Capture the cell that displays the provided text and extract its [x, y] central coordinate. 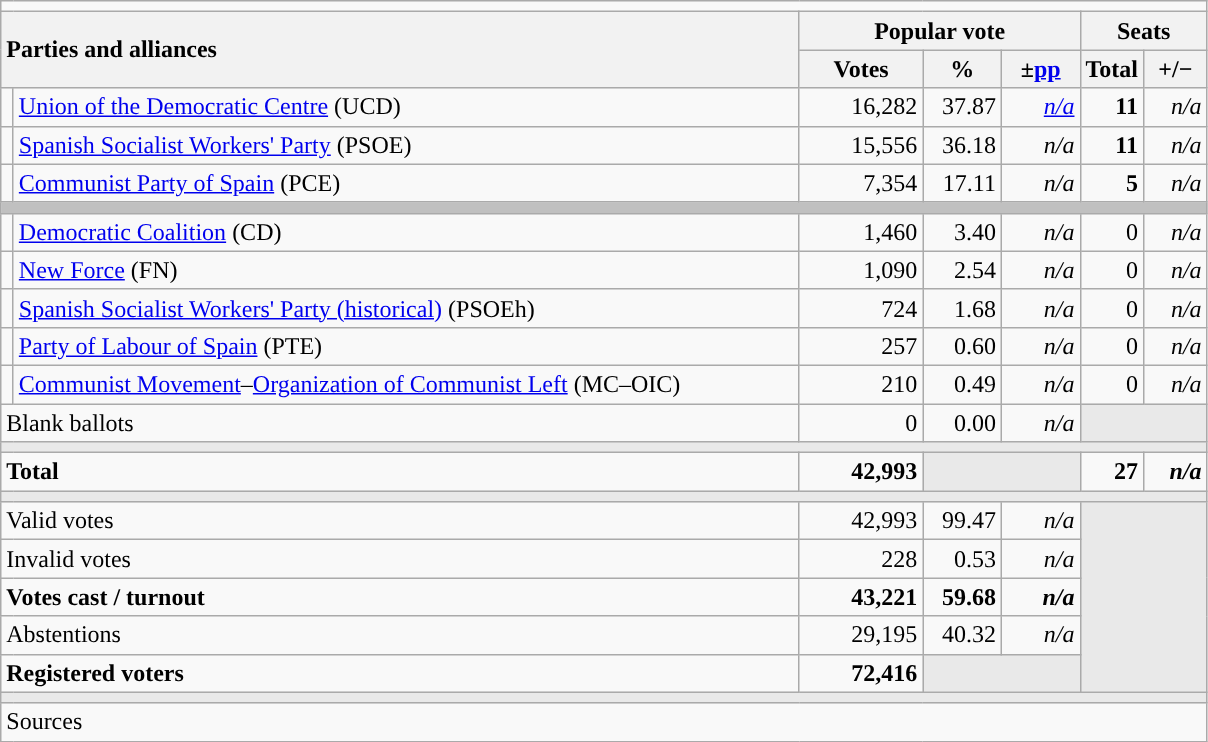
17.11 [962, 183]
228 [861, 559]
37.87 [962, 107]
43,221 [861, 597]
210 [861, 384]
New Force (FN) [406, 270]
1,090 [861, 270]
Communist Party of Spain (PCE) [406, 183]
99.47 [962, 521]
40.32 [962, 635]
2.54 [962, 270]
Popular vote [940, 31]
0.53 [962, 559]
36.18 [962, 145]
5 [1112, 183]
Spanish Socialist Workers' Party (PSOE) [406, 145]
Party of Labour of Spain (PTE) [406, 346]
0.60 [962, 346]
% [962, 69]
3.40 [962, 232]
Invalid votes [400, 559]
Spanish Socialist Workers' Party (historical) (PSOEh) [406, 308]
Seats [1144, 31]
Union of the Democratic Centre (UCD) [406, 107]
1.68 [962, 308]
1,460 [861, 232]
0.00 [962, 423]
Democratic Coalition (CD) [406, 232]
Sources [604, 722]
27 [1112, 472]
±pp [1040, 69]
Parties and alliances [400, 50]
59.68 [962, 597]
Blank ballots [400, 423]
+/− [1176, 69]
29,195 [861, 635]
Abstentions [400, 635]
Votes cast / turnout [400, 597]
16,282 [861, 107]
0.49 [962, 384]
Valid votes [400, 521]
Registered voters [400, 673]
72,416 [861, 673]
724 [861, 308]
Votes [861, 69]
Communist Movement–Organization of Communist Left (MC–OIC) [406, 384]
15,556 [861, 145]
7,354 [861, 183]
257 [861, 346]
